Return the [x, y] coordinate for the center point of the cell that contains the specified text.  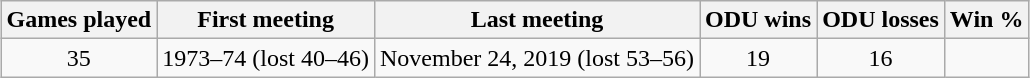
Last meeting [536, 20]
19 [758, 58]
ODU losses [881, 20]
16 [881, 58]
Win % [986, 20]
1973–74 (lost 40–46) [266, 58]
November 24, 2019 (lost 53–56) [536, 58]
35 [79, 58]
Games played [79, 20]
First meeting [266, 20]
ODU wins [758, 20]
